Capture the cell that displays the provided text and extract its (x, y) central coordinate. 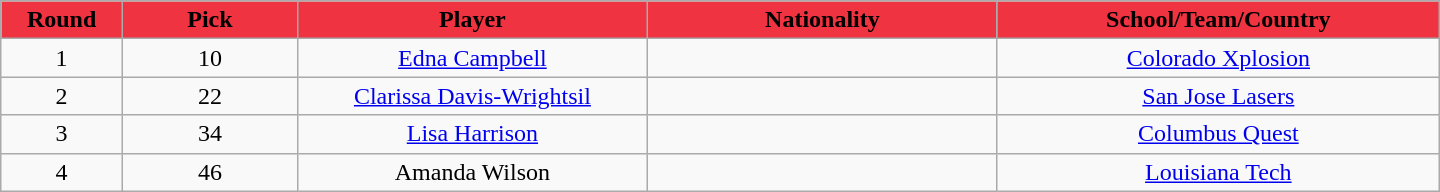
Clarissa Davis-Wrightsil (472, 96)
Louisiana Tech (1218, 172)
2 (62, 96)
Nationality (822, 20)
Lisa Harrison (472, 134)
10 (210, 58)
3 (62, 134)
Pick (210, 20)
School/Team/Country (1218, 20)
Player (472, 20)
22 (210, 96)
1 (62, 58)
4 (62, 172)
Colorado Xplosion (1218, 58)
Columbus Quest (1218, 134)
Round (62, 20)
34 (210, 134)
Edna Campbell (472, 58)
San Jose Lasers (1218, 96)
Amanda Wilson (472, 172)
46 (210, 172)
